Pinpoint the cell where the given text exists, returning its (X, Y) midpoint coordinate. 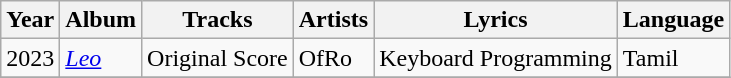
Lyrics (496, 20)
Tamil (673, 58)
Artists (333, 20)
Tracks (218, 20)
Album (101, 20)
2023 (30, 58)
Language (673, 20)
OfRo (333, 58)
Original Score (218, 58)
Keyboard Programming (496, 58)
Year (30, 20)
Leo (101, 58)
